Output the (X, Y) coordinate of the center of the cell containing the given text.  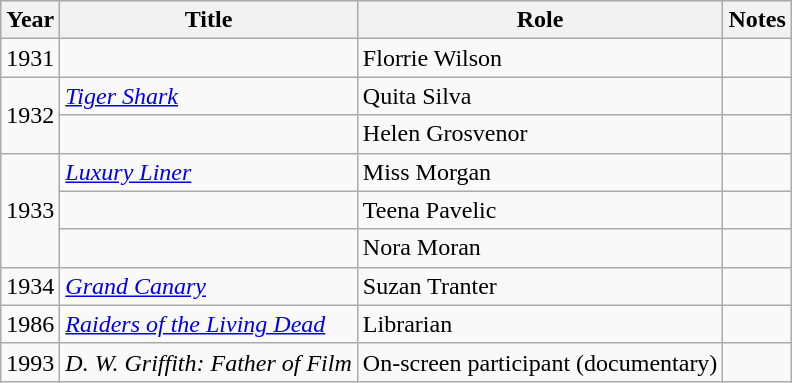
Teena Pavelic (540, 210)
Florrie Wilson (540, 58)
Title (209, 20)
Role (540, 20)
Librarian (540, 324)
D. W. Griffith: Father of Film (209, 362)
Luxury Liner (209, 172)
1932 (30, 115)
1993 (30, 362)
Suzan Tranter (540, 286)
Year (30, 20)
1934 (30, 286)
Quita Silva (540, 96)
Grand Canary (209, 286)
Miss Morgan (540, 172)
1933 (30, 210)
On-screen participant (documentary) (540, 362)
Nora Moran (540, 248)
1986 (30, 324)
Tiger Shark (209, 96)
Raiders of the Living Dead (209, 324)
Helen Grosvenor (540, 134)
1931 (30, 58)
Notes (757, 20)
